Scan for the cell matching the given text and deliver its (X, Y) coordinate at center. 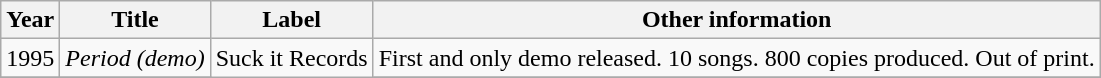
Period (demo) (135, 58)
Title (135, 20)
Label (292, 20)
Year (30, 20)
Suck it Records (292, 58)
First and only demo released. 10 songs. 800 copies produced. Out of print. (736, 58)
1995 (30, 58)
Other information (736, 20)
